Identify which cell holds the provided text, then report its [x, y] central coordinate. 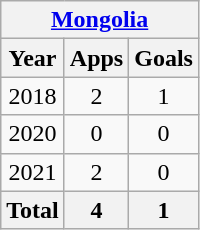
Total [33, 210]
Mongolia [100, 20]
Apps [96, 58]
Year [33, 58]
4 [96, 210]
2020 [33, 134]
2021 [33, 172]
Goals [164, 58]
2018 [33, 96]
